Return [X, Y] of the center of cell containing provided text 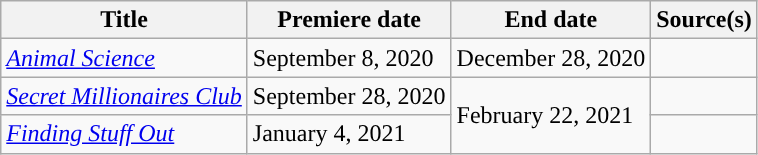
Animal Science [124, 58]
December 28, 2020 [551, 58]
Title [124, 20]
February 22, 2021 [551, 115]
September 8, 2020 [349, 58]
Premiere date [349, 20]
Secret Millionaires Club [124, 96]
January 4, 2021 [349, 134]
Finding Stuff Out [124, 134]
End date [551, 20]
Source(s) [704, 20]
September 28, 2020 [349, 96]
